From the cell containing the given text, extract its center point as (X, Y) coordinate. 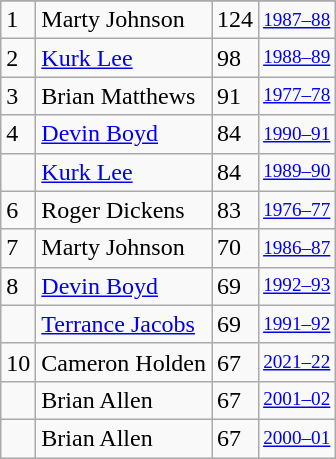
2000–01 (297, 438)
1991–92 (297, 324)
Brian Matthews (124, 96)
Roger Dickens (124, 210)
6 (18, 210)
1 (18, 20)
2 (18, 58)
1986–87 (297, 248)
1988–89 (297, 58)
7 (18, 248)
1977–78 (297, 96)
Terrance Jacobs (124, 324)
91 (236, 96)
4 (18, 134)
70 (236, 248)
1989–90 (297, 172)
1992–93 (297, 286)
1987–88 (297, 20)
1976–77 (297, 210)
1990–91 (297, 134)
10 (18, 362)
83 (236, 210)
2001–02 (297, 400)
98 (236, 58)
124 (236, 20)
3 (18, 96)
Cameron Holden (124, 362)
8 (18, 286)
2021–22 (297, 362)
